Return (X, Y) of the center of cell containing provided text 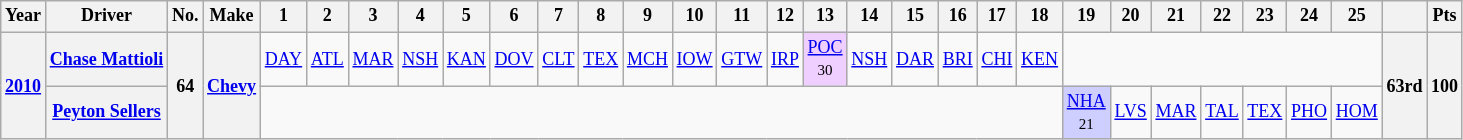
POC30 (825, 59)
16 (958, 16)
KAN (467, 59)
6 (514, 16)
TAL (1222, 113)
1 (283, 16)
DOV (514, 59)
CLT (558, 59)
21 (1176, 16)
13 (825, 16)
63rd (1404, 86)
25 (1356, 16)
2010 (24, 86)
18 (1040, 16)
NHA21 (1086, 113)
PHO (1310, 113)
2 (327, 16)
Pts (1445, 16)
Peyton Sellers (106, 113)
10 (694, 16)
IRP (786, 59)
12 (786, 16)
64 (186, 86)
8 (601, 16)
GTW (742, 59)
DAY (283, 59)
9 (648, 16)
19 (1086, 16)
MCH (648, 59)
DAR (916, 59)
Driver (106, 16)
5 (467, 16)
22 (1222, 16)
100 (1445, 86)
15 (916, 16)
Chevy (232, 86)
CHI (997, 59)
No. (186, 16)
Year (24, 16)
7 (558, 16)
Chase Mattioli (106, 59)
4 (420, 16)
BRI (958, 59)
Make (232, 16)
KEN (1040, 59)
ATL (327, 59)
LVS (1130, 113)
HOM (1356, 113)
IOW (694, 59)
11 (742, 16)
20 (1130, 16)
17 (997, 16)
3 (373, 16)
14 (870, 16)
24 (1310, 16)
23 (1265, 16)
